Scan for the cell matching the given text and deliver its [x, y] coordinate at center. 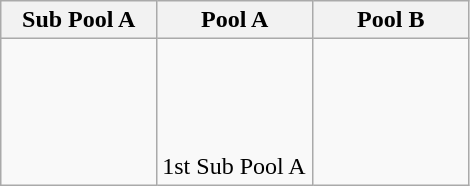
Pool A [235, 20]
Sub Pool A [79, 20]
1st Sub Pool A [235, 112]
Pool B [391, 20]
